Locate the cell with the specified text and output its (X, Y) center coordinate. 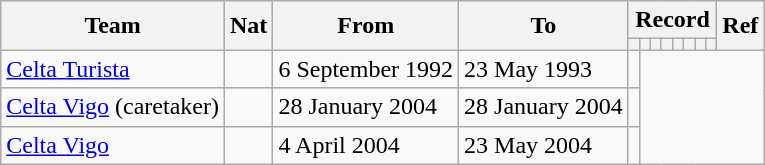
Celta Vigo (caretaker) (113, 107)
4 April 2004 (366, 145)
23 May 1993 (544, 69)
Nat (248, 26)
Celta Turista (113, 69)
From (366, 26)
Record (672, 20)
To (544, 26)
Ref (740, 26)
23 May 2004 (544, 145)
Celta Vigo (113, 145)
6 September 1992 (366, 69)
Team (113, 26)
